Provide the [X, Y] coordinate of the cell's center where the given text is located.  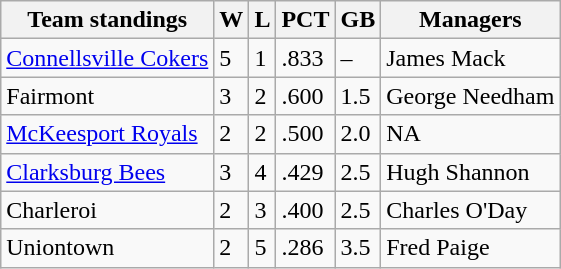
.286 [306, 248]
1 [262, 58]
PCT [306, 20]
4 [262, 172]
Uniontown [108, 248]
Managers [470, 20]
Connellsville Cokers [108, 58]
Charleroi [108, 210]
NA [470, 134]
.500 [306, 134]
GB [358, 20]
Fred Paige [470, 248]
.600 [306, 96]
Charles O'Day [470, 210]
2.0 [358, 134]
.833 [306, 58]
W [232, 20]
Clarksburg Bees [108, 172]
Fairmont [108, 96]
3.5 [358, 248]
– [358, 58]
Team standings [108, 20]
George Needham [470, 96]
.400 [306, 210]
Hugh Shannon [470, 172]
McKeesport Royals [108, 134]
James Mack [470, 58]
.429 [306, 172]
1.5 [358, 96]
L [262, 20]
